Identify which cell holds the provided text, then report its [X, Y] central coordinate. 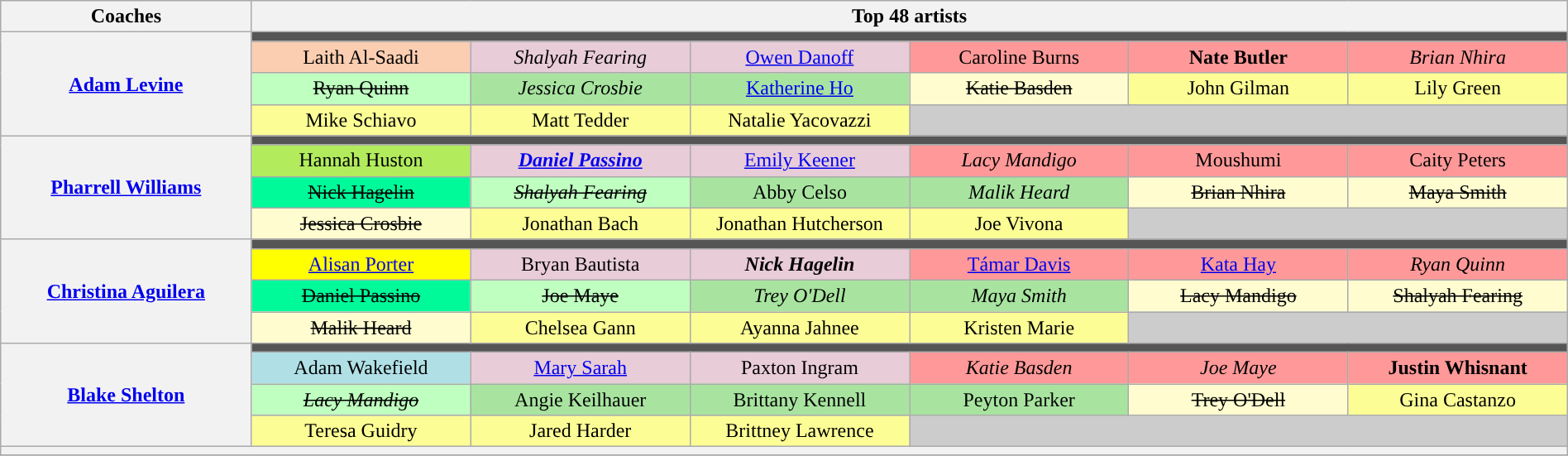
Caity Peters [1457, 161]
Jared Harder [581, 431]
Jonathan Hutcherson [799, 223]
Peyton Parker [1019, 400]
Ayanna Jahnee [799, 327]
Nate Butler [1239, 57]
Moushumi [1239, 161]
Katherine Ho [799, 89]
Gina Castanzo [1457, 400]
Bryan Bautista [581, 264]
Paxton Ingram [799, 368]
Teresa Guidry [361, 431]
Caroline Burns [1019, 57]
Mike Schiavo [361, 120]
Alisan Porter [361, 264]
Adam Wakefield [361, 368]
Owen Danoff [799, 57]
Abby Celso [799, 192]
Joe Vivona [1019, 223]
Blake Shelton [126, 396]
Natalie Yacovazzi [799, 120]
Lily Green [1457, 89]
Jonathan Bach [581, 223]
Top 48 artists [910, 17]
Coaches [126, 17]
John Gilman [1239, 89]
Chelsea Gann [581, 327]
Angie Keilhauer [581, 400]
Matt Tedder [581, 120]
Mary Sarah [581, 368]
Pharrell Williams [126, 187]
Hannah Huston [361, 161]
Justin Whisnant [1457, 368]
Támar Davis [1019, 264]
Adam Levine [126, 84]
Brittany Kennell [799, 400]
Christina Aguilera [126, 291]
Kristen Marie [1019, 327]
Emily Keener [799, 161]
Kata Hay [1239, 264]
Brittney Lawrence [799, 431]
Laith Al-Saadi [361, 57]
